Capture the cell that displays the provided text and extract its [x, y] central coordinate. 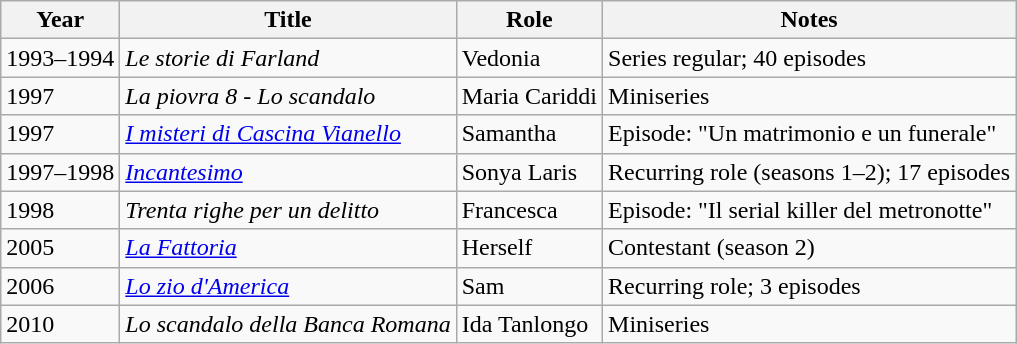
Notes [810, 20]
Title [288, 20]
2005 [60, 248]
Episode: "Il serial killer del metronotte" [810, 210]
Lo scandalo della Banca Romana [288, 324]
2010 [60, 324]
1993–1994 [60, 58]
Lo zio d'America [288, 286]
2006 [60, 286]
Recurring role; 3 episodes [810, 286]
Year [60, 20]
I misteri di Cascina Vianello [288, 134]
Herself [529, 248]
Francesca [529, 210]
Series regular; 40 episodes [810, 58]
Vedonia [529, 58]
1998 [60, 210]
Sonya Laris [529, 172]
Le storie di Farland [288, 58]
La piovra 8 - Lo scandalo [288, 96]
Incantesimo [288, 172]
Contestant (season 2) [810, 248]
Recurring role (seasons 1–2); 17 episodes [810, 172]
Sam [529, 286]
Role [529, 20]
Maria Cariddi [529, 96]
1997–1998 [60, 172]
La Fattoria [288, 248]
Ida Tanlongo [529, 324]
Episode: "Un matrimonio e un funerale" [810, 134]
Trenta righe per un delitto [288, 210]
Samantha [529, 134]
